From the cell containing the given text, extract its center point as (X, Y) coordinate. 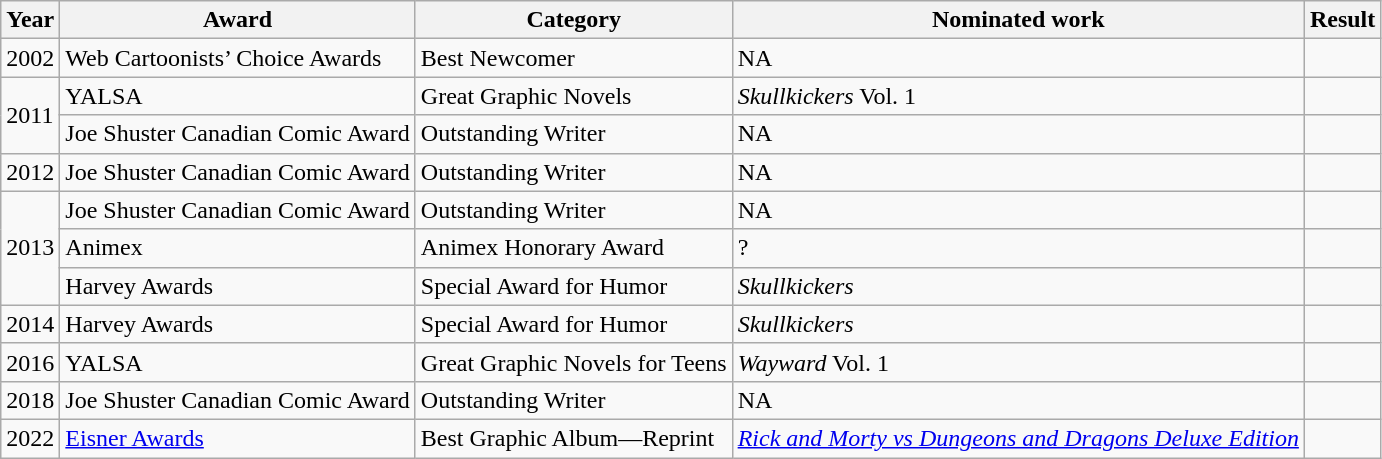
2014 (30, 324)
2011 (30, 115)
Animex (238, 248)
Award (238, 20)
2018 (30, 400)
Best Graphic Album—Reprint (574, 438)
Year (30, 20)
Web Cartoonists’ Choice Awards (238, 58)
Rick and Morty vs Dungeons and Dragons Deluxe Edition (1018, 438)
Wayward Vol. 1 (1018, 362)
Eisner Awards (238, 438)
2016 (30, 362)
Animex Honorary Award (574, 248)
2002 (30, 58)
2022 (30, 438)
Skullkickers Vol. 1 (1018, 96)
2012 (30, 172)
Great Graphic Novels (574, 96)
? (1018, 248)
Great Graphic Novels for Teens (574, 362)
Result (1342, 20)
Best Newcomer (574, 58)
Nominated work (1018, 20)
2013 (30, 248)
Category (574, 20)
